Locate the cell with the specified text and output its [x, y] center coordinate. 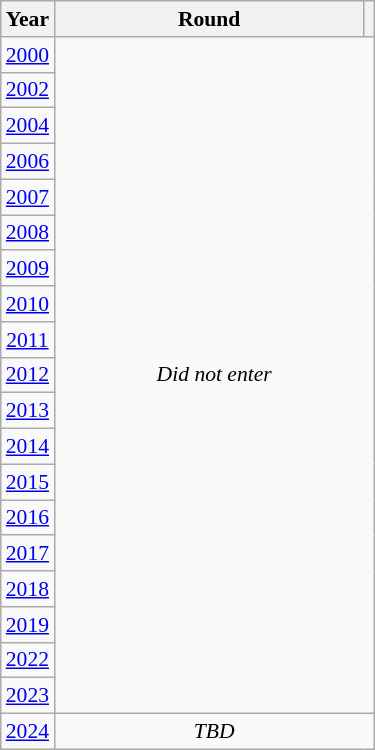
2018 [28, 589]
2022 [28, 660]
2004 [28, 126]
Year [28, 19]
Did not enter [214, 376]
2006 [28, 162]
2017 [28, 554]
2014 [28, 447]
2013 [28, 411]
2019 [28, 625]
TBD [214, 732]
2012 [28, 375]
2011 [28, 340]
2002 [28, 90]
Round [209, 19]
2016 [28, 518]
2000 [28, 55]
2007 [28, 197]
2024 [28, 732]
2010 [28, 304]
2015 [28, 482]
2009 [28, 269]
2008 [28, 233]
2023 [28, 696]
